Output the [X, Y] coordinate of the center of the cell containing the given text.  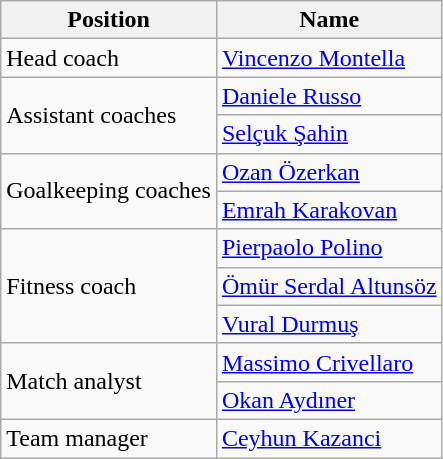
Goalkeeping coaches [109, 191]
Position [109, 20]
Selçuk Şahin [329, 134]
Fitness coach [109, 286]
Name [329, 20]
Match analyst [109, 381]
Vural Durmuş [329, 324]
Okan Aydıner [329, 400]
Ozan Özerkan [329, 172]
Head coach [109, 58]
Massimo Crivellaro [329, 362]
Team manager [109, 438]
Emrah Karakovan [329, 210]
Vincenzo Montella [329, 58]
Daniele Russo [329, 96]
Pierpaolo Polino [329, 248]
Assistant coaches [109, 115]
Ömür Serdal Altunsöz [329, 286]
Ceyhun Kazanci [329, 438]
